Identify which cell holds the provided text, then report its (X, Y) central coordinate. 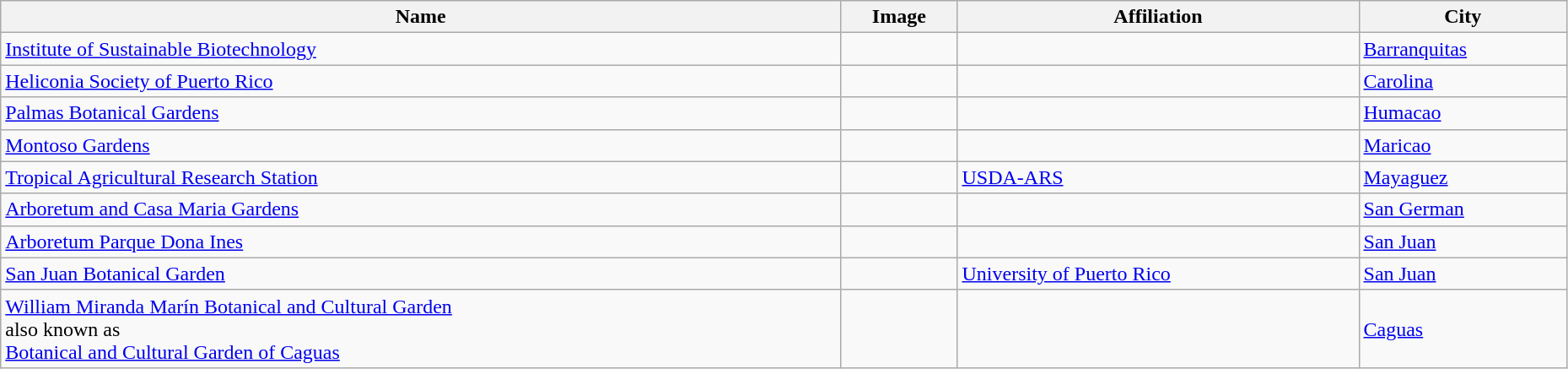
Barranquitas (1463, 49)
San German (1463, 209)
USDA-ARS (1158, 177)
Caguas (1463, 328)
Name (421, 17)
City (1463, 17)
Heliconia Society of Puerto Rico (421, 81)
Palmas Botanical Gardens (421, 113)
Humacao (1463, 113)
Affiliation (1158, 17)
University of Puerto Rico (1158, 274)
William Miranda Marín Botanical and Cultural Garden also known as Botanical and Cultural Garden of Caguas (421, 328)
Maricao (1463, 145)
Montoso Gardens (421, 145)
Arboretum Parque Dona Ines (421, 241)
Institute of Sustainable Biotechnology (421, 49)
Carolina (1463, 81)
San Juan Botanical Garden (421, 274)
Arboretum and Casa Maria Gardens (421, 209)
Mayaguez (1463, 177)
Tropical Agricultural Research Station (421, 177)
Image (899, 17)
